Scan for the cell matching the given text and deliver its [X, Y] coordinate at center. 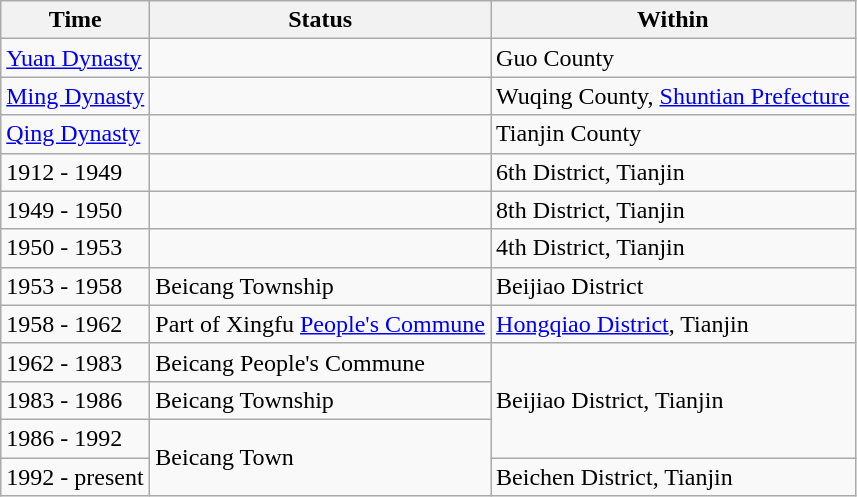
Beijiao District [673, 286]
Ming Dynasty [76, 96]
1958 - 1962 [76, 324]
Part of Xingfu People's Commune [320, 324]
Beicang People's Commune [320, 362]
1953 - 1958 [76, 286]
1912 - 1949 [76, 172]
6th District, Tianjin [673, 172]
Guo County [673, 58]
Yuan Dynasty [76, 58]
Status [320, 20]
8th District, Tianjin [673, 210]
4th District, Tianjin [673, 248]
1950 - 1953 [76, 248]
Qing Dynasty [76, 134]
Time [76, 20]
Beijiao District, Tianjin [673, 400]
Hongqiao District, Tianjin [673, 324]
1983 - 1986 [76, 400]
Tianjin County [673, 134]
Within [673, 20]
1992 - present [76, 477]
Beicang Town [320, 457]
Wuqing County, Shuntian Prefecture [673, 96]
1986 - 1992 [76, 438]
Beichen District, Tianjin [673, 477]
1962 - 1983 [76, 362]
1949 - 1950 [76, 210]
